Return the (X, Y) coordinate for the center point of the cell that contains the specified text.  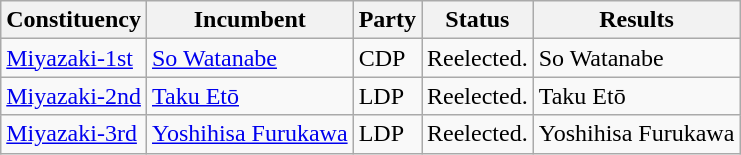
Party (387, 20)
Results (636, 20)
Incumbent (250, 20)
Constituency (74, 20)
Miyazaki-1st (74, 58)
Miyazaki-2nd (74, 96)
CDP (387, 58)
Miyazaki-3rd (74, 134)
Status (478, 20)
